Identify which cell holds the provided text, then report its (X, Y) central coordinate. 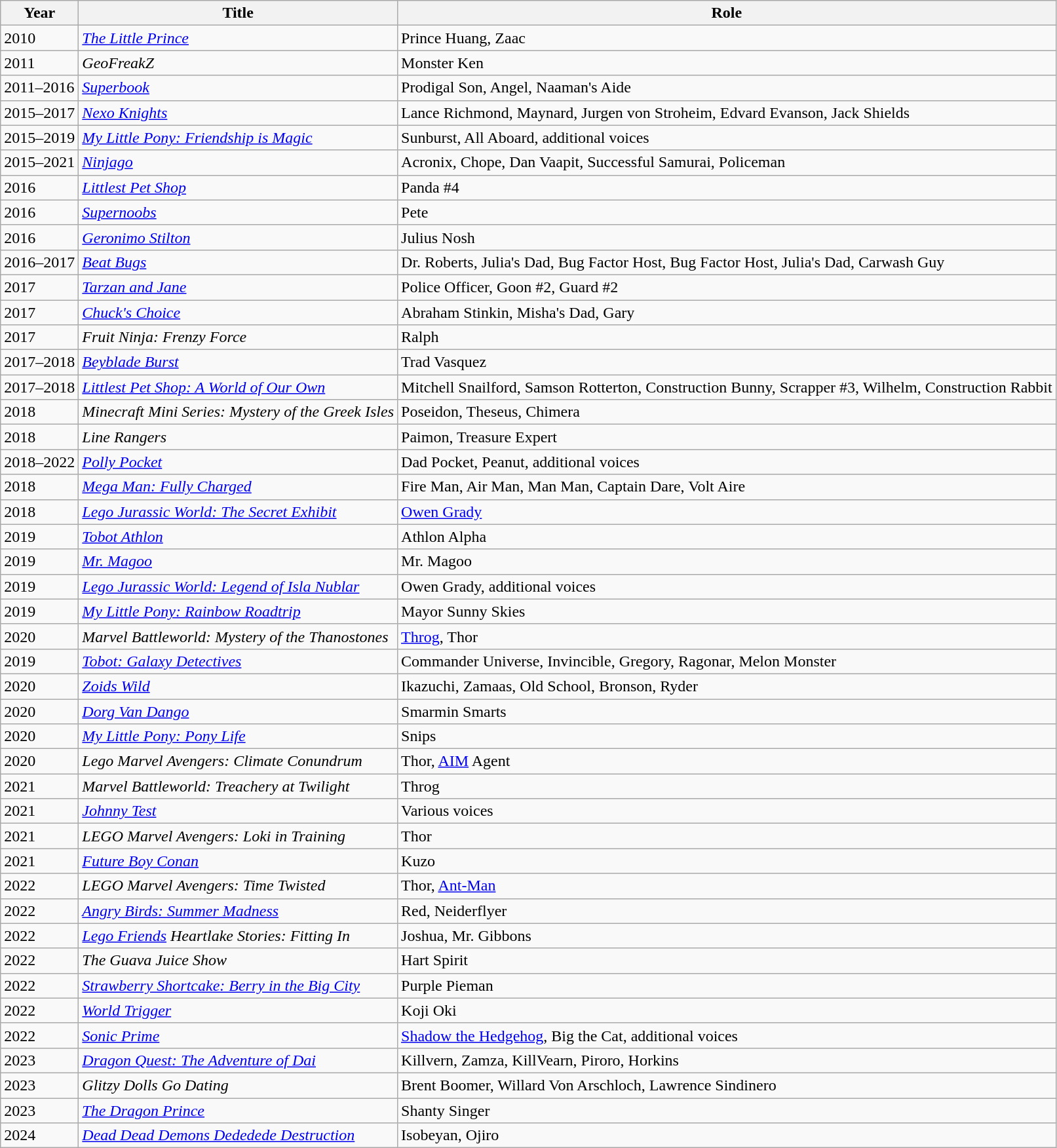
Smarmin Smarts (727, 711)
Paimon, Treasure Expert (727, 437)
Prince Huang, Zaac (727, 38)
Nexo Knights (239, 113)
Trad Vasquez (727, 362)
Monster Ken (727, 63)
Koji Oki (727, 1010)
Red, Neiderflyer (727, 911)
Glitzy Dolls Go Dating (239, 1085)
Johnny Test (239, 811)
Panda #4 (727, 187)
Tobot: Galaxy Detectives (239, 661)
Role (727, 13)
Poseidon, Theseus, Chimera (727, 412)
Tarzan and Jane (239, 287)
2010 (39, 38)
Tobot Athlon (239, 537)
My Little Pony: Rainbow Roadtrip (239, 611)
Hart Spirit (727, 961)
Isobeyan, Ojiro (727, 1136)
Beyblade Burst (239, 362)
Owen Grady, additional voices (727, 586)
Mega Man: Fully Charged (239, 487)
2015–2019 (39, 138)
Chuck's Choice (239, 313)
Dragon Quest: The Adventure of Dai (239, 1060)
Ikazuchi, Zamaas, Old School, Bronson, Ryder (727, 686)
2016–2017 (39, 262)
Lego Jurassic World: The Secret Exhibit (239, 512)
2015–2017 (39, 113)
Geronimo Stilton (239, 237)
Sunburst, All Aboard, additional voices (727, 138)
Thor, AIM Agent (727, 761)
Joshua, Mr. Gibbons (727, 936)
Various voices (727, 811)
2015–2021 (39, 163)
Polly Pocket (239, 462)
Thor (727, 836)
Mayor Sunny Skies (727, 611)
Dead Dead Demons Dededede Destruction (239, 1136)
Future Boy Conan (239, 861)
Lego Friends Heartlake Stories: Fitting In (239, 936)
Sonic Prime (239, 1035)
Purple Pieman (727, 985)
Athlon Alpha (727, 537)
Littlest Pet Shop (239, 187)
My Little Pony: Friendship is Magic (239, 138)
My Little Pony: Pony Life (239, 737)
2011 (39, 63)
Strawberry Shortcake: Berry in the Big City (239, 985)
Thor, Ant-Man (727, 886)
Littlest Pet Shop: A World of Our Own (239, 387)
Zoids Wild (239, 686)
Abraham Stinkin, Misha's Dad, Gary (727, 313)
Marvel Battleworld: Mystery of the Thanostones (239, 636)
Pete (727, 212)
Throg (727, 786)
The Dragon Prince (239, 1111)
Mitchell Snailford, Samson Rotterton, Construction Bunny, Scrapper #3, Wilhelm, Construction Rabbit (727, 387)
Line Rangers (239, 437)
LEGO Marvel Avengers: Loki in Training (239, 836)
Title (239, 13)
Minecraft Mini Series: Mystery of the Greek Isles (239, 412)
2018–2022 (39, 462)
Supernoobs (239, 212)
Brent Boomer, Willard Von Arschloch, Lawrence Sindinero (727, 1085)
World Trigger (239, 1010)
Ninjago (239, 163)
Killvern, Zamza, KillVearn, Piroro, Horkins (727, 1060)
Lego Jurassic World: Legend of Isla Nublar (239, 586)
The Little Prince (239, 38)
Ralph (727, 337)
Shadow the Hedgehog, Big the Cat, additional voices (727, 1035)
Lego Marvel Avengers: Climate Conundrum (239, 761)
Fruit Ninja: Frenzy Force (239, 337)
Superbook (239, 88)
LEGO Marvel Avengers: Time Twisted (239, 886)
Dad Pocket, Peanut, additional voices (727, 462)
Shanty Singer (727, 1111)
Snips (727, 737)
Kuzo (727, 861)
Marvel Battleworld: Treachery at Twilight (239, 786)
Beat Bugs (239, 262)
Acronix, Chope, Dan Vaapit, Successful Samurai, Policeman (727, 163)
Commander Universe, Invincible, Gregory, Ragonar, Melon Monster (727, 661)
2011–2016 (39, 88)
Year (39, 13)
Prodigal Son, Angel, Naaman's Aide (727, 88)
Julius Nosh (727, 237)
Owen Grady (727, 512)
2024 (39, 1136)
Dr. Roberts, Julia's Dad, Bug Factor Host, Bug Factor Host, Julia's Dad, Carwash Guy (727, 262)
Fire Man, Air Man, Man Man, Captain Dare, Volt Aire (727, 487)
Dorg Van Dango (239, 711)
GeoFreakZ (239, 63)
Lance Richmond, Maynard, Jurgen von Stroheim, Edvard Evanson, Jack Shields (727, 113)
Angry Birds: Summer Madness (239, 911)
Police Officer, Goon #2, Guard #2 (727, 287)
Throg, Thor (727, 636)
The Guava Juice Show (239, 961)
